Detect which cell encompasses the target text, then output its [x, y] center coordinate. 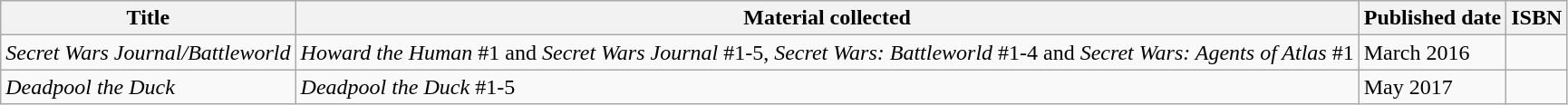
ISBN [1537, 18]
Howard the Human #1 and Secret Wars Journal #1-5, Secret Wars: Battleworld #1-4 and Secret Wars: Agents of Atlas #1 [827, 52]
Title [149, 18]
Secret Wars Journal/Battleworld [149, 52]
Published date [1432, 18]
Deadpool the Duck #1-5 [827, 87]
Material collected [827, 18]
Deadpool the Duck [149, 87]
March 2016 [1432, 52]
May 2017 [1432, 87]
